Scan for the cell matching the given text and deliver its (x, y) coordinate at center. 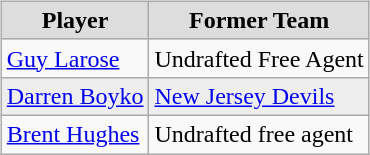
Brent Hughes (75, 134)
Undrafted Free Agent (259, 58)
Former Team (259, 20)
New Jersey Devils (259, 96)
Undrafted free agent (259, 134)
Guy Larose (75, 58)
Darren Boyko (75, 96)
Player (75, 20)
